Search for the cell housing the specified text and yield its [x, y] center coordinate. 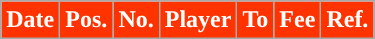
Fee [298, 20]
Ref. [348, 20]
No. [136, 20]
Date [30, 20]
Pos. [86, 20]
Player [198, 20]
To [256, 20]
